Search for the cell housing the specified text and yield its (X, Y) center coordinate. 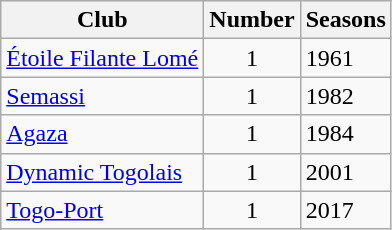
Agaza (102, 134)
Semassi (102, 96)
1984 (346, 134)
Seasons (346, 20)
2017 (346, 210)
Number (252, 20)
Dynamic Togolais (102, 172)
1961 (346, 58)
1982 (346, 96)
Togo-Port (102, 210)
Club (102, 20)
2001 (346, 172)
Étoile Filante Lomé (102, 58)
